Find where the given text appears and provide that cell's center as (X, Y) coordinate. 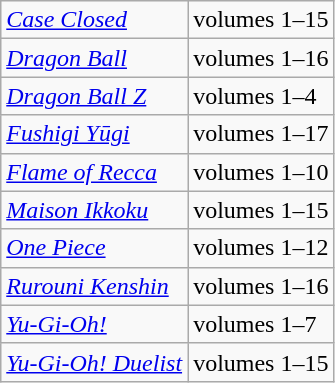
volumes 1–17 (261, 134)
volumes 1–10 (261, 172)
volumes 1–12 (261, 248)
Dragon Ball Z (94, 96)
Rurouni Kenshin (94, 286)
Yu-Gi-Oh! Duelist (94, 362)
Yu-Gi-Oh! (94, 324)
volumes 1–4 (261, 96)
One Piece (94, 248)
Case Closed (94, 20)
Flame of Recca (94, 172)
Maison Ikkoku (94, 210)
Fushigi Yūgi (94, 134)
Dragon Ball (94, 58)
volumes 1–7 (261, 324)
